For the text-containing cell, return its midpoint in (x, y) coordinate format. 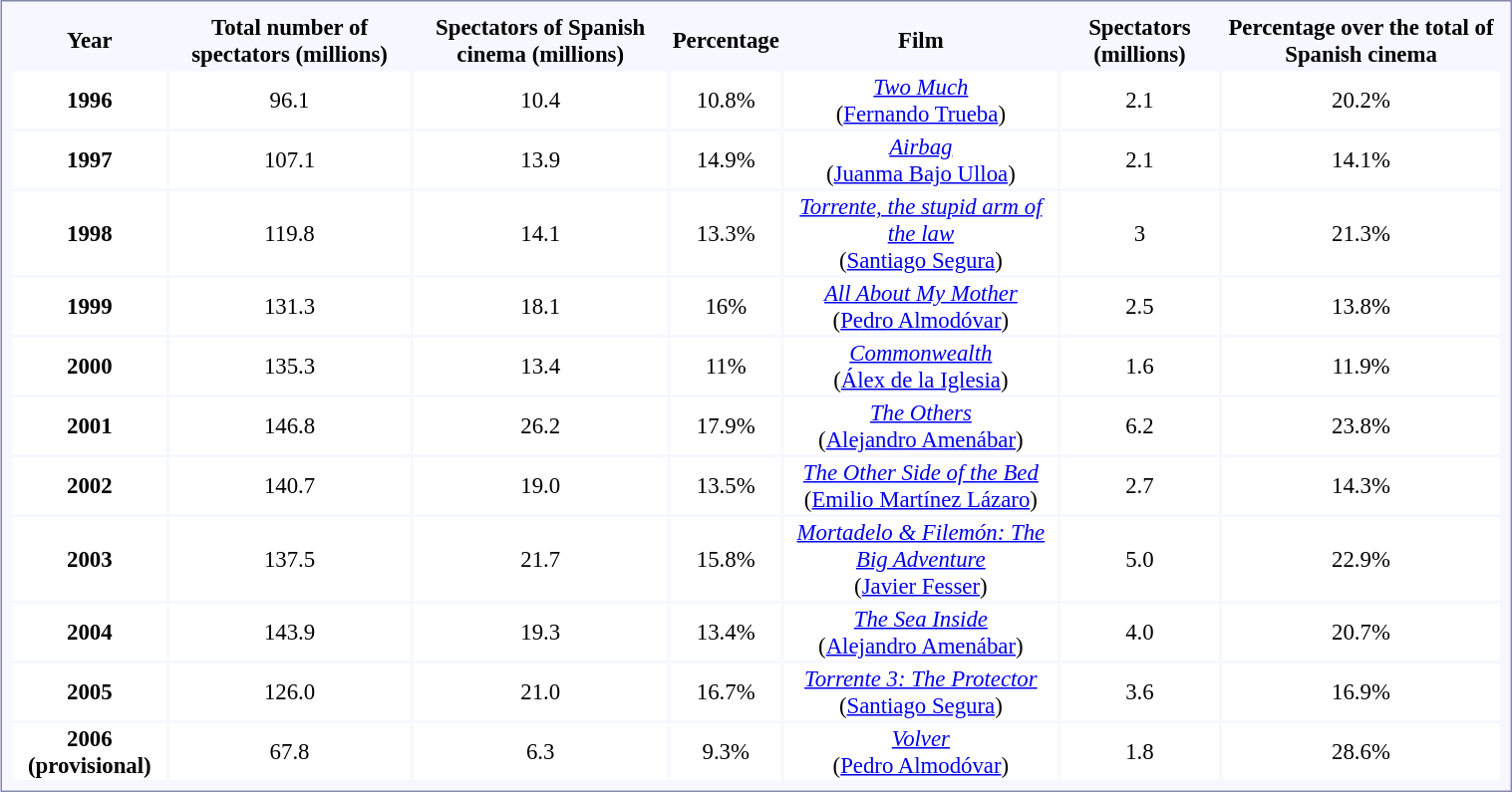
1996 (90, 100)
14.9% (726, 159)
1999 (90, 307)
13.4% (726, 632)
19.0 (540, 486)
16.9% (1361, 691)
2004 (90, 632)
Mortadelo & Filemón: The Big Adventure (Javier Fesser) (921, 559)
119.8 (289, 233)
14.1 (540, 233)
2001 (90, 426)
2.7 (1139, 486)
14.3% (1361, 486)
The Sea Inside (Alejandro Amenábar) (921, 632)
16.7% (726, 691)
1.8 (1139, 751)
13.8% (1361, 307)
146.8 (289, 426)
Airbag (Juanma Bajo Ulloa) (921, 159)
15.8% (726, 559)
3.6 (1139, 691)
13.9 (540, 159)
143.9 (289, 632)
26.2 (540, 426)
5.0 (1139, 559)
19.3 (540, 632)
Commonwealth (Álex de la Iglesia) (921, 367)
10.8% (726, 100)
6.3 (540, 751)
2000 (90, 367)
Percentage over the total of Spanish cinema (1361, 40)
137.5 (289, 559)
2003 (90, 559)
Film (921, 40)
4.0 (1139, 632)
3 (1139, 233)
Year (90, 40)
All About My Mother (Pedro Almodóvar) (921, 307)
16% (726, 307)
2005 (90, 691)
The Others (Alejandro Amenábar) (921, 426)
Two Much (Fernando Trueba) (921, 100)
The Other Side of the Bed (Emilio Martínez Lázaro) (921, 486)
1997 (90, 159)
22.9% (1361, 559)
Volver (Pedro Almodóvar) (921, 751)
28.6% (1361, 751)
Total number of spectators (millions) (289, 40)
1998 (90, 233)
126.0 (289, 691)
11% (726, 367)
23.8% (1361, 426)
135.3 (289, 367)
17.9% (726, 426)
18.1 (540, 307)
2.5 (1139, 307)
10.4 (540, 100)
Spectators of Spanish cinema (millions) (540, 40)
13.4 (540, 367)
21.3% (1361, 233)
21.7 (540, 559)
9.3% (726, 751)
96.1 (289, 100)
Spectators (millions) (1139, 40)
2006 (provisional) (90, 751)
20.7% (1361, 632)
21.0 (540, 691)
131.3 (289, 307)
14.1% (1361, 159)
6.2 (1139, 426)
1.6 (1139, 367)
20.2% (1361, 100)
Torrente, the stupid arm of the law (Santiago Segura) (921, 233)
11.9% (1361, 367)
Torrente 3: The Protector (Santiago Segura) (921, 691)
2002 (90, 486)
107.1 (289, 159)
Percentage (726, 40)
13.5% (726, 486)
67.8 (289, 751)
13.3% (726, 233)
140.7 (289, 486)
